Scan for the cell matching the given text and deliver its (X, Y) coordinate at center. 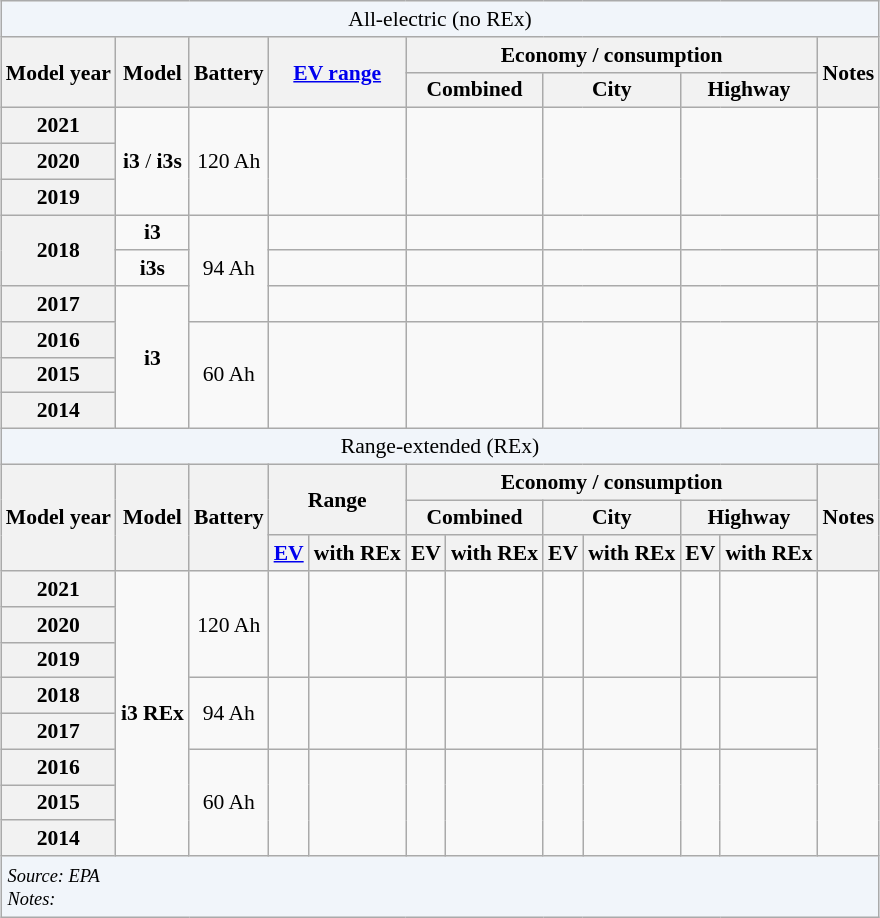
Range-extended (REx) (440, 447)
EV range (338, 72)
i3 / i3s (152, 162)
All-electric (no REx) (440, 19)
Source: EPANotes: (440, 887)
i3s (152, 269)
i3 REx (152, 714)
Range (338, 500)
